Provide the [x, y] coordinate of the cell's center where the given text is located.  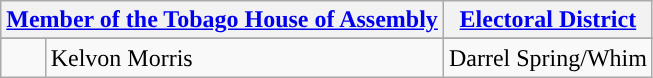
Kelvon Morris [244, 58]
Member of the Tobago House of Assembly [222, 20]
Electoral District [548, 20]
Darrel Spring/Whim [548, 58]
